Output the [x, y] coordinate of the center of the cell containing the given text.  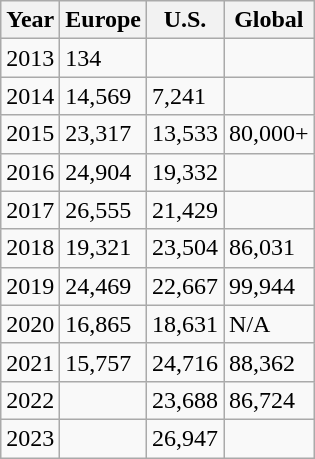
7,241 [184, 96]
2014 [30, 96]
2016 [30, 172]
Global [270, 20]
21,429 [184, 210]
2013 [30, 58]
15,757 [104, 362]
26,947 [184, 438]
24,469 [104, 286]
23,317 [104, 134]
N/A [270, 324]
2018 [30, 248]
23,504 [184, 248]
134 [104, 58]
99,944 [270, 286]
23,688 [184, 400]
Europe [104, 20]
2022 [30, 400]
24,716 [184, 362]
24,904 [104, 172]
2021 [30, 362]
26,555 [104, 210]
22,667 [184, 286]
19,321 [104, 248]
18,631 [184, 324]
16,865 [104, 324]
86,031 [270, 248]
2015 [30, 134]
13,533 [184, 134]
80,000+ [270, 134]
19,332 [184, 172]
2017 [30, 210]
86,724 [270, 400]
2019 [30, 286]
2020 [30, 324]
U.S. [184, 20]
2023 [30, 438]
88,362 [270, 362]
14,569 [104, 96]
Year [30, 20]
